Identify which cell holds the provided text, then report its [X, Y] central coordinate. 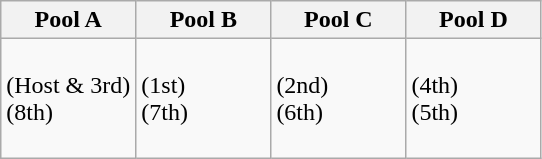
Pool C [338, 20]
Pool D [474, 20]
(4th) (5th) [474, 98]
(Host & 3rd) (8th) [68, 98]
(2nd) (6th) [338, 98]
(1st) (7th) [204, 98]
Pool B [204, 20]
Pool A [68, 20]
